Return [x, y] of the center of cell containing provided text 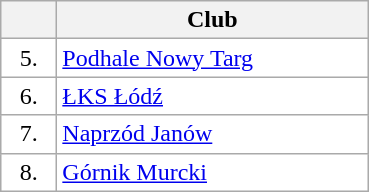
Club [212, 20]
Naprzód Janów [212, 134]
ŁKS Łódź [212, 96]
7. [29, 134]
Górnik Murcki [212, 172]
8. [29, 172]
Podhale Nowy Targ [212, 58]
5. [29, 58]
6. [29, 96]
